Determine the [x, y] coordinate at the center of the cell enclosing the given text.  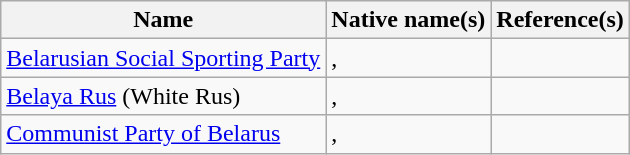
Name [164, 20]
Belarusian Social Sporting Party [164, 58]
Reference(s) [560, 20]
Communist Party of Belarus [164, 134]
Native name(s) [408, 20]
Belaya Rus (White Rus) [164, 96]
